For the text-containing cell, return its midpoint in (X, Y) coordinate format. 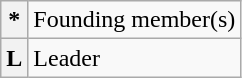
Founding member(s) (134, 20)
L (14, 58)
Leader (134, 58)
* (14, 20)
